Return (X, Y) of the center of cell containing provided text 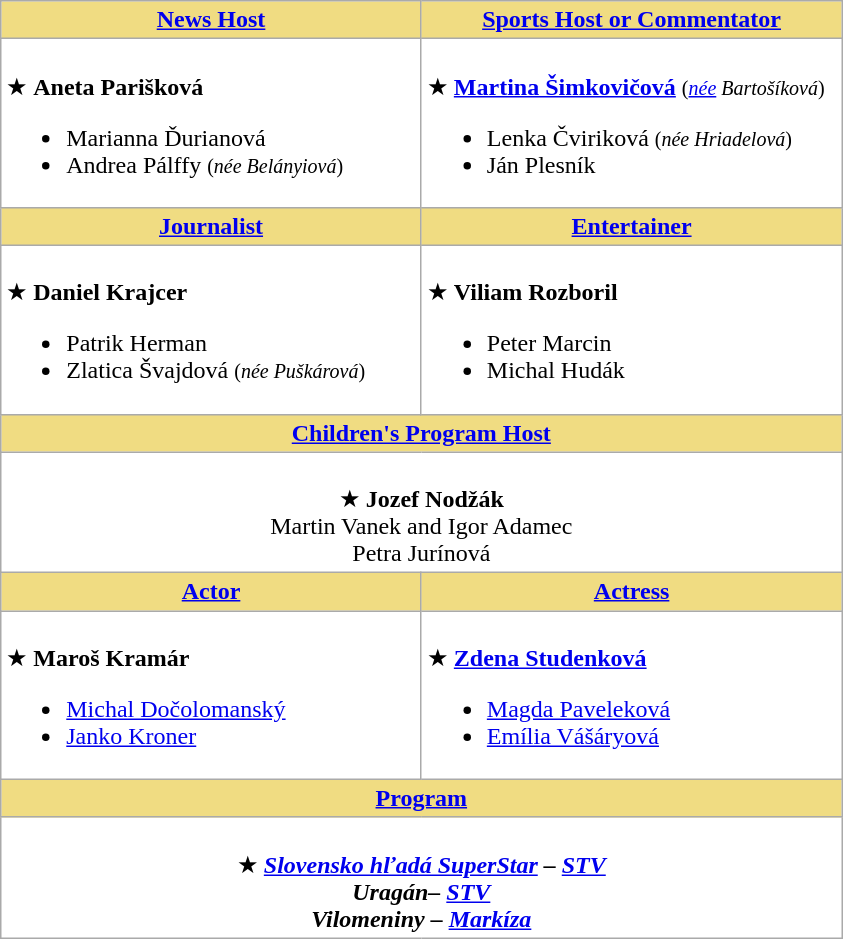
Sports Host or Commentator (632, 20)
Journalist (212, 226)
News Host (212, 20)
★ Daniel KrajcerPatrik HermanZlatica Švajdová (née Puškárová) (212, 330)
Actress (632, 592)
★ Jozef Nodžák Martin Vanek and Igor Adamec Petra Jurínová (422, 512)
Program (422, 798)
Children's Program Host (422, 433)
★ Martina Šimkovičová (née Bartošíková)Lenka Čviriková (née Hriadelová)Ján Plesník (632, 124)
★ Slovensko hľadá SuperStar – STV Uragán– STV Vilomeniny – Markíza (422, 878)
★ Maroš KramárMichal DočolomanskýJanko Kroner (212, 696)
★ Zdena StudenkováMagda PavelekováEmília Vášáryová (632, 696)
Entertainer (632, 226)
★ Aneta PariškováMarianna ĎurianováAndrea Pálffy (née Belányiová) (212, 124)
Actor (212, 592)
★ Viliam RozborilPeter MarcinMichal Hudák (632, 330)
